Scan for the cell matching the given text and deliver its [x, y] coordinate at center. 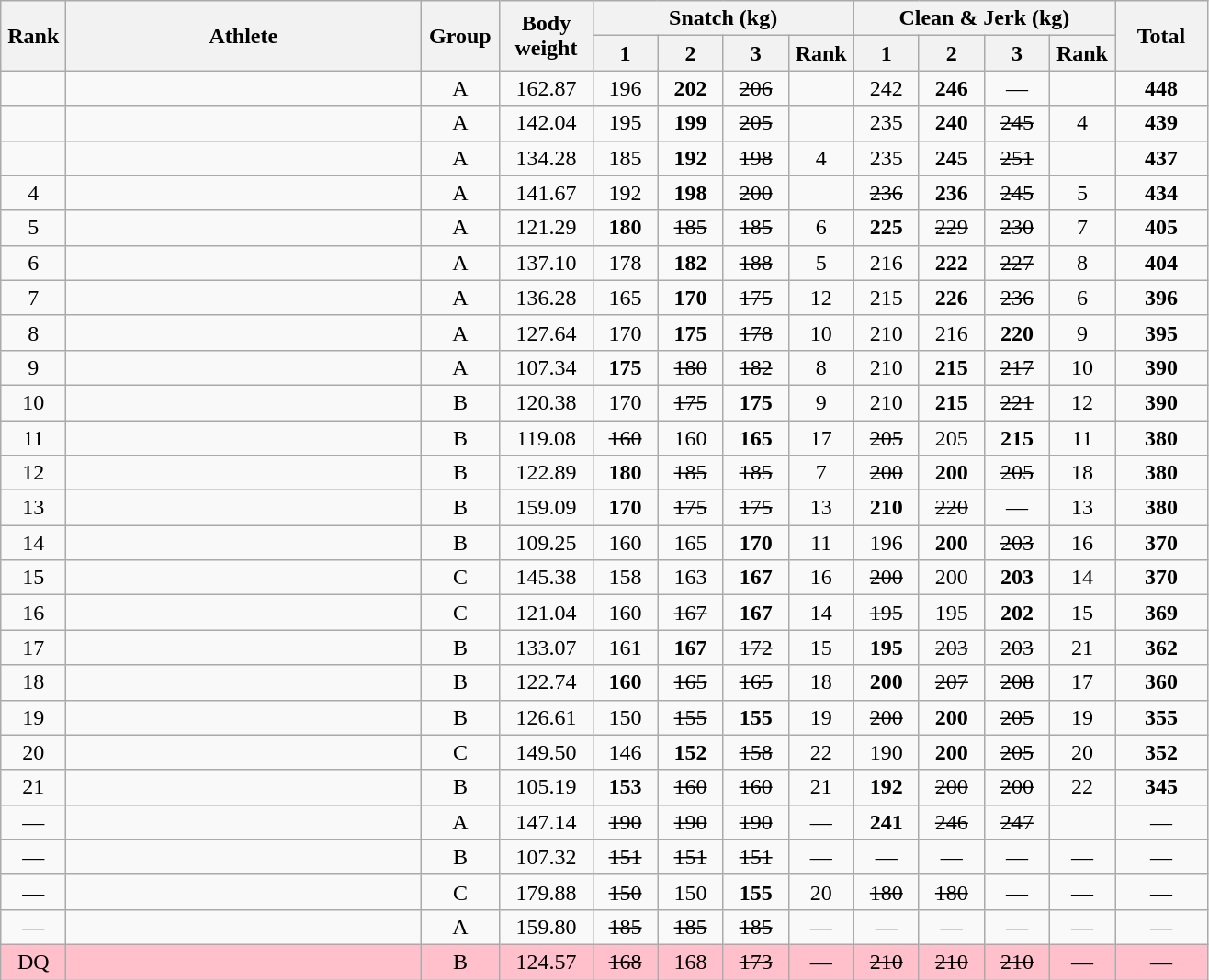
122.89 [546, 473]
247 [1016, 822]
146 [625, 752]
221 [1016, 402]
149.50 [546, 752]
395 [1161, 332]
242 [886, 88]
134.28 [546, 158]
434 [1161, 193]
217 [1016, 367]
163 [691, 578]
240 [952, 123]
137.10 [546, 263]
345 [1161, 787]
448 [1161, 88]
136.28 [546, 298]
225 [886, 228]
199 [691, 123]
362 [1161, 648]
179.88 [546, 892]
153 [625, 787]
222 [952, 263]
230 [1016, 228]
133.07 [546, 648]
121.29 [546, 228]
439 [1161, 123]
Clean & Jerk (kg) [984, 18]
105.19 [546, 787]
369 [1161, 613]
141.67 [546, 193]
241 [886, 822]
159.80 [546, 927]
404 [1161, 263]
142.04 [546, 123]
208 [1016, 682]
352 [1161, 752]
Group [460, 36]
355 [1161, 717]
188 [755, 263]
251 [1016, 158]
152 [691, 752]
122.74 [546, 682]
Athlete [243, 36]
107.34 [546, 367]
229 [952, 228]
206 [755, 88]
119.08 [546, 438]
Total [1161, 36]
DQ [33, 962]
120.38 [546, 402]
127.64 [546, 332]
172 [755, 648]
405 [1161, 228]
107.32 [546, 857]
Snatch (kg) [723, 18]
162.87 [546, 88]
396 [1161, 298]
126.61 [546, 717]
207 [952, 682]
147.14 [546, 822]
161 [625, 648]
109.25 [546, 543]
173 [755, 962]
360 [1161, 682]
145.38 [546, 578]
121.04 [546, 613]
Body weight [546, 36]
159.09 [546, 508]
227 [1016, 263]
437 [1161, 158]
226 [952, 298]
124.57 [546, 962]
